Scan for the cell matching the given text and deliver its [X, Y] coordinate at center. 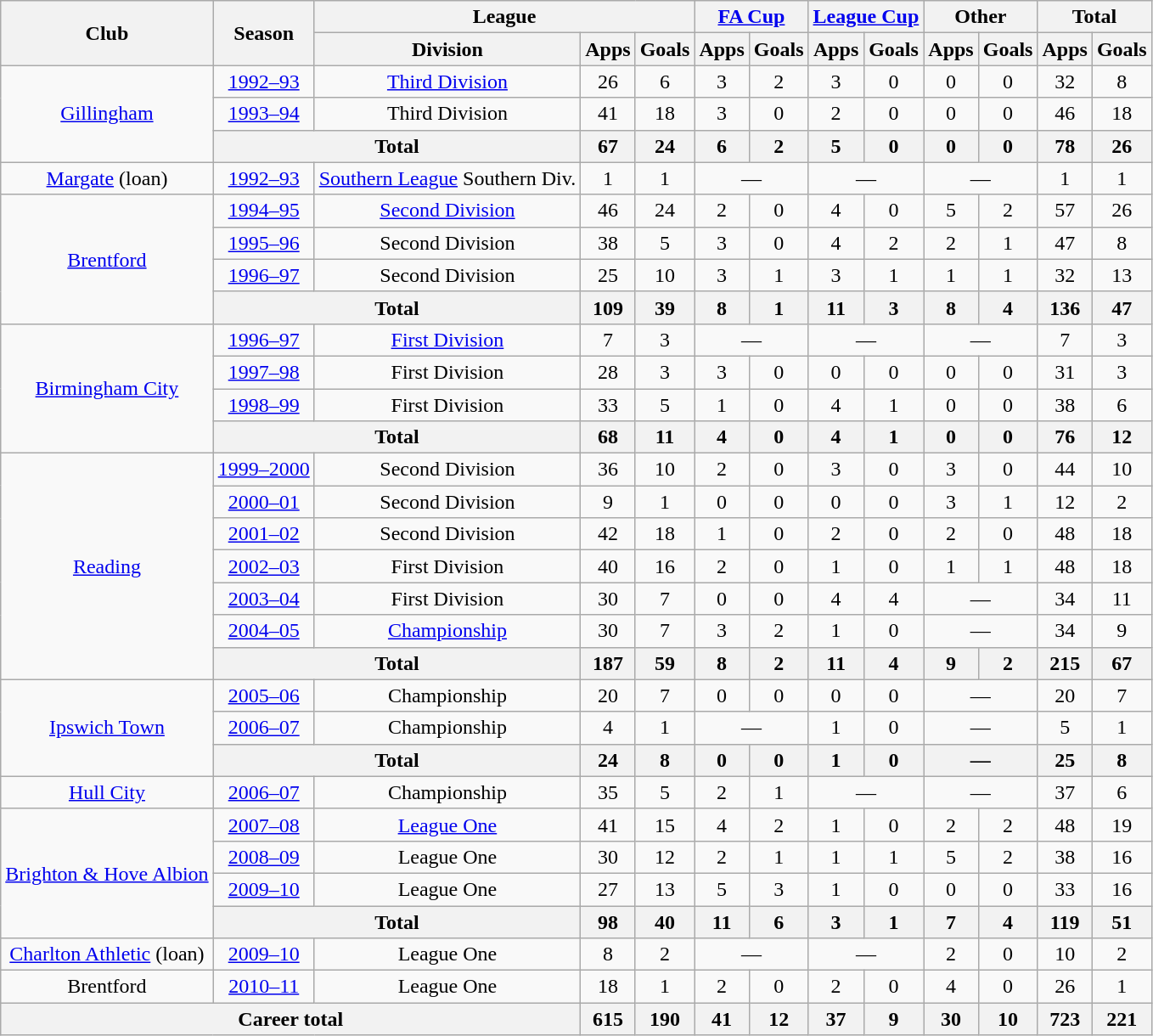
109 [608, 307]
35 [608, 792]
FA Cup [751, 17]
2003–04 [263, 599]
44 [1065, 470]
31 [1065, 372]
57 [1065, 211]
Ipswich Town [107, 728]
League [504, 17]
Career total [290, 1019]
2001–02 [263, 534]
1999–2000 [263, 470]
Gillingham [107, 114]
136 [1065, 307]
Margate (loan) [107, 178]
78 [1065, 146]
Season [263, 33]
Other [981, 17]
76 [1065, 437]
2007–08 [263, 825]
215 [1065, 663]
Charlton Athletic (loan) [107, 954]
59 [665, 663]
2002–03 [263, 566]
Hull City [107, 792]
2000–01 [263, 502]
36 [608, 470]
2004–05 [263, 631]
615 [608, 1019]
Brighton & Hove Albion [107, 873]
187 [608, 663]
98 [608, 921]
19 [1122, 825]
28 [608, 372]
221 [1122, 1019]
15 [665, 825]
27 [608, 889]
723 [1065, 1019]
1994–95 [263, 211]
119 [1065, 921]
2010–11 [263, 987]
Reading [107, 566]
51 [1122, 921]
190 [665, 1019]
League Cup [866, 17]
68 [608, 437]
Club [107, 33]
1998–99 [263, 405]
1993–94 [263, 114]
Birmingham City [107, 388]
Southern League Southern Div. [447, 178]
42 [608, 534]
1997–98 [263, 372]
Division [447, 49]
1995–96 [263, 243]
39 [665, 307]
2005–06 [263, 695]
2008–09 [263, 857]
